Find where the given text appears and provide that cell's center as (X, Y) coordinate. 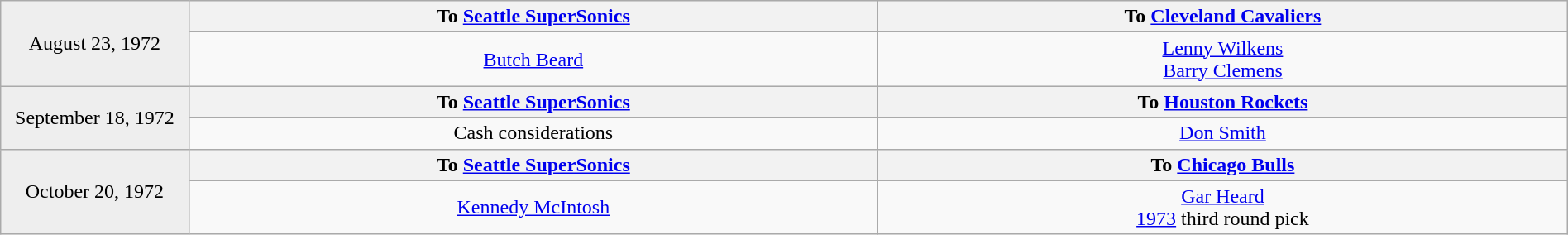
October 20, 1972 (94, 192)
To Cleveland Cavaliers (1223, 17)
Cash considerations (533, 133)
September 18, 1972 (94, 117)
August 23, 1972 (94, 43)
Don Smith (1223, 133)
To Houston Rockets (1223, 102)
Gar Heard1973 third round pick (1223, 207)
Kennedy McIntosh (533, 207)
Butch Beard (533, 60)
To Chicago Bulls (1223, 165)
Lenny WilkensBarry Clemens (1223, 60)
